Provide the (X, Y) coordinate of the cell's center where the given text is located.  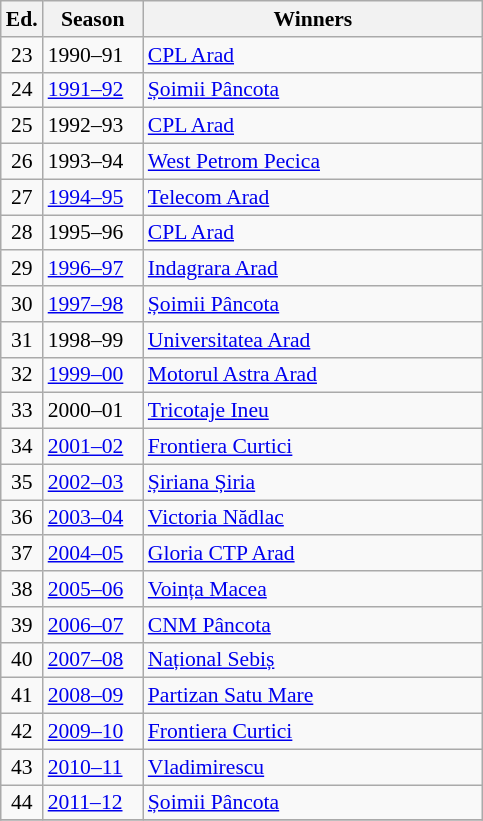
Universitatea Arad (313, 340)
1997–98 (93, 304)
37 (22, 554)
27 (22, 197)
43 (22, 767)
24 (22, 90)
Telecom Arad (313, 197)
Partizan Satu Mare (313, 696)
44 (22, 803)
34 (22, 447)
26 (22, 162)
1996–97 (93, 269)
29 (22, 269)
1991–92 (93, 90)
Tricotaje Ineu (313, 411)
2000–01 (93, 411)
1992–93 (93, 126)
Național Sebiș (313, 660)
35 (22, 482)
2003–04 (93, 518)
2004–05 (93, 554)
2001–02 (93, 447)
2005–06 (93, 589)
Victoria Nădlac (313, 518)
36 (22, 518)
1993–94 (93, 162)
1998–99 (93, 340)
2006–07 (93, 625)
1999–00 (93, 375)
Winners (313, 19)
Ed. (22, 19)
Indagrara Arad (313, 269)
33 (22, 411)
2009–10 (93, 732)
Voința Macea (313, 589)
2008–09 (93, 696)
2007–08 (93, 660)
Vladimirescu (313, 767)
32 (22, 375)
CNM Pâncota (313, 625)
41 (22, 696)
West Petrom Pecica (313, 162)
25 (22, 126)
28 (22, 233)
Șiriana Șiria (313, 482)
40 (22, 660)
30 (22, 304)
Season (93, 19)
Gloria CTP Arad (313, 554)
1994–95 (93, 197)
2010–11 (93, 767)
1990–91 (93, 55)
42 (22, 732)
1995–96 (93, 233)
39 (22, 625)
31 (22, 340)
23 (22, 55)
38 (22, 589)
2011–12 (93, 803)
2002–03 (93, 482)
Motorul Astra Arad (313, 375)
